Determine the (X, Y) coordinate at the center of the cell enclosing the given text.  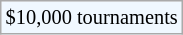
$10,000 tournaments (92, 17)
